Determine the (x, y) coordinate at the center of the cell enclosing the given text.  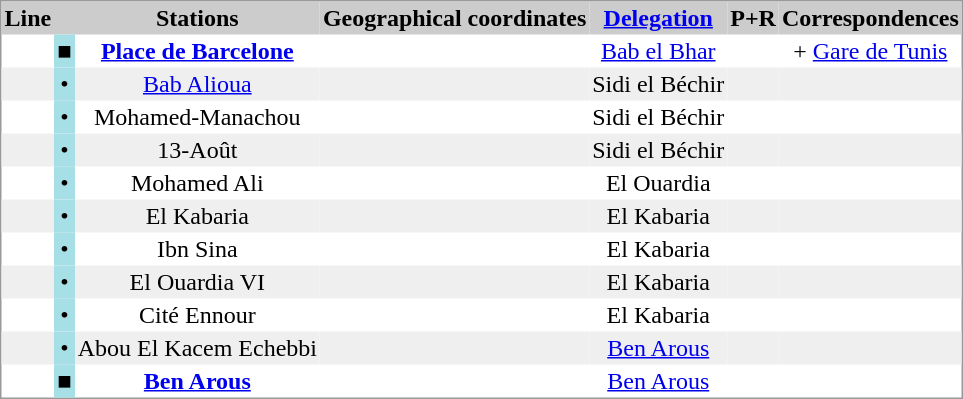
P+R (753, 18)
+ Gare de Tunis (870, 50)
Geographical coordinates (454, 18)
Mohamed-Manachou (198, 116)
Bab el Bhar (658, 50)
Stations (198, 18)
Bab Alioua (198, 84)
Delegation (658, 18)
El Ouardia VI (198, 282)
Ibn Sina (198, 248)
Cité Ennour (198, 314)
El Ouardia (658, 182)
13-Août (198, 150)
Place de Barcelone (198, 50)
Correspondences (870, 18)
Line (28, 18)
Abou El Kacem Echebbi (198, 348)
Mohamed Ali (198, 182)
